Extract the [x, y] coordinate from the center of the cell holding the provided text.  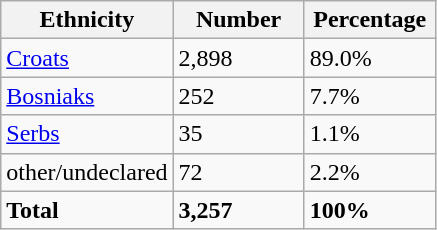
100% [370, 210]
Total [87, 210]
72 [238, 172]
252 [238, 96]
Bosniaks [87, 96]
89.0% [370, 58]
Croats [87, 58]
7.7% [370, 96]
1.1% [370, 134]
2.2% [370, 172]
Serbs [87, 134]
3,257 [238, 210]
other/undeclared [87, 172]
2,898 [238, 58]
Number [238, 20]
35 [238, 134]
Ethnicity [87, 20]
Percentage [370, 20]
